For the text-containing cell, return its midpoint in (x, y) coordinate format. 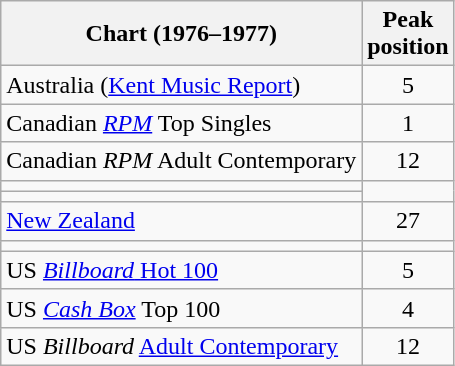
US Cash Box Top 100 (182, 308)
US Billboard Hot 100 (182, 270)
Canadian RPM Adult Contemporary (182, 161)
4 (408, 308)
27 (408, 221)
Australia (Kent Music Report) (182, 85)
1 (408, 123)
Peakposition (408, 34)
Canadian RPM Top Singles (182, 123)
New Zealand (182, 221)
US Billboard Adult Contemporary (182, 346)
Chart (1976–1977) (182, 34)
